Capture the cell that displays the provided text and extract its [X, Y] central coordinate. 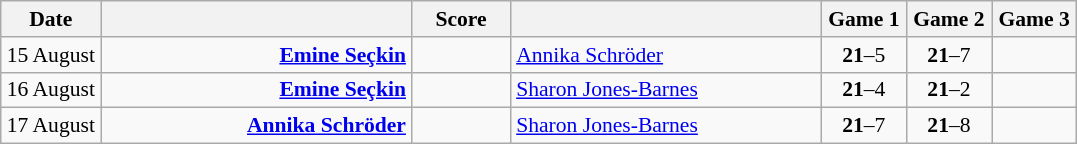
Game 2 [948, 19]
17 August [51, 126]
15 August [51, 55]
Game 1 [864, 19]
16 August [51, 90]
21–5 [864, 55]
21–8 [948, 126]
Game 3 [1034, 19]
Date [51, 19]
Score [461, 19]
21–4 [864, 90]
21–2 [948, 90]
